Identify which cell holds the provided text, then report its [x, y] central coordinate. 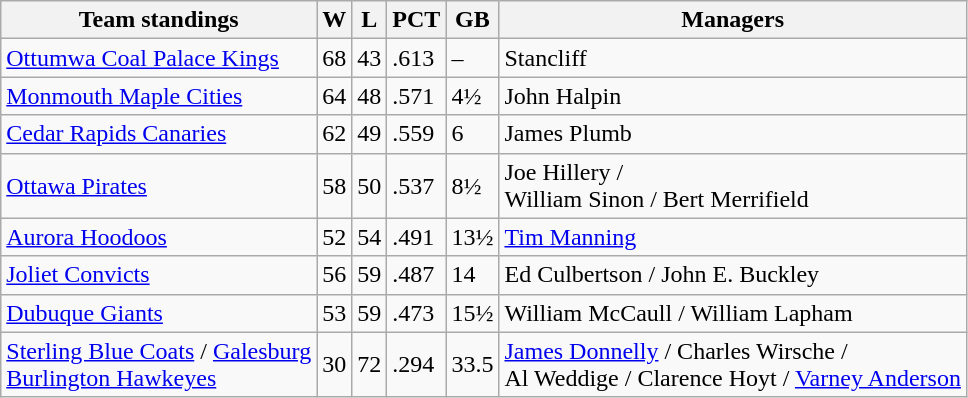
GB [472, 20]
13½ [472, 237]
.537 [416, 186]
Dubuque Giants [159, 313]
John Halpin [732, 96]
Managers [732, 20]
Aurora Hoodoos [159, 237]
50 [370, 186]
.473 [416, 313]
Ed Culbertson / John E. Buckley [732, 275]
33.5 [472, 364]
W [334, 20]
54 [370, 237]
15½ [472, 313]
58 [334, 186]
.491 [416, 237]
Tim Manning [732, 237]
52 [334, 237]
30 [334, 364]
.294 [416, 364]
4½ [472, 96]
William McCaull / William Lapham [732, 313]
Cedar Rapids Canaries [159, 134]
6 [472, 134]
62 [334, 134]
.613 [416, 58]
Stancliff [732, 58]
– [472, 58]
Joe Hillery / William Sinon / Bert Merrifield [732, 186]
56 [334, 275]
Monmouth Maple Cities [159, 96]
Ottumwa Coal Palace Kings [159, 58]
.559 [416, 134]
14 [472, 275]
L [370, 20]
.571 [416, 96]
Sterling Blue Coats / Galesburg Burlington Hawkeyes [159, 364]
James Plumb [732, 134]
PCT [416, 20]
49 [370, 134]
72 [370, 364]
Ottawa Pirates [159, 186]
48 [370, 96]
James Donnelly / Charles Wirsche /Al Weddige / Clarence Hoyt / Varney Anderson [732, 364]
68 [334, 58]
64 [334, 96]
8½ [472, 186]
Joliet Convicts [159, 275]
53 [334, 313]
43 [370, 58]
Team standings [159, 20]
.487 [416, 275]
